Scan for the cell matching the given text and deliver its (x, y) coordinate at center. 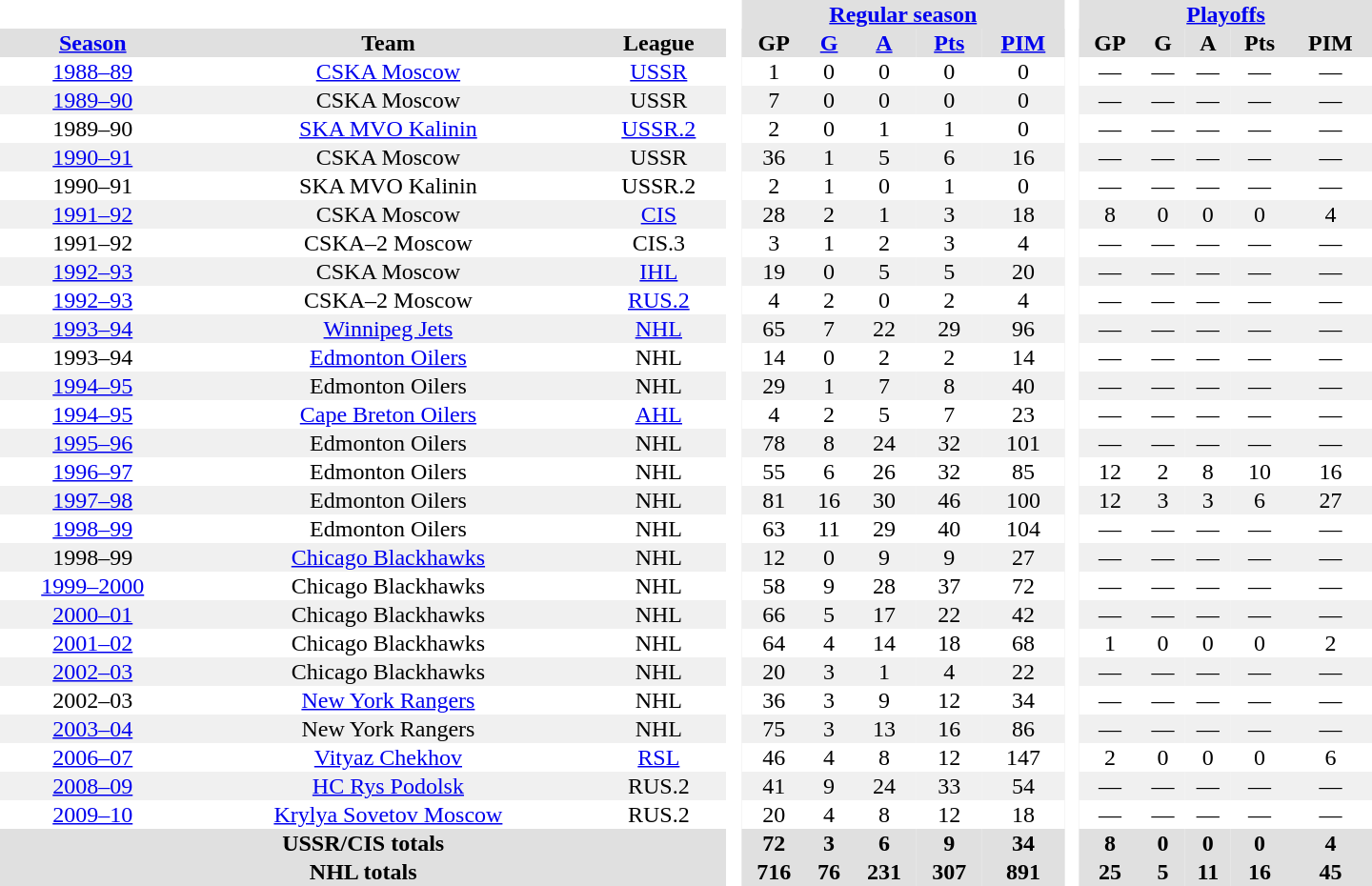
2009–10 (93, 815)
Winnipeg Jets (389, 329)
1997–98 (93, 500)
RSL (658, 757)
64 (774, 643)
42 (1023, 614)
85 (1023, 472)
58 (774, 586)
63 (774, 529)
2000–01 (93, 614)
75 (774, 729)
307 (949, 872)
100 (1023, 500)
96 (1023, 329)
2003–04 (93, 729)
1995–96 (93, 443)
30 (884, 500)
23 (1023, 414)
45 (1330, 872)
86 (1023, 729)
26 (884, 472)
891 (1023, 872)
231 (884, 872)
54 (1023, 786)
68 (1023, 643)
IHL (658, 272)
65 (774, 329)
2006–07 (93, 757)
1988–89 (93, 71)
1999–2000 (93, 586)
2008–09 (93, 786)
716 (774, 872)
Regular season (903, 14)
Season (93, 43)
HC Rys Podolsk (389, 786)
33 (949, 786)
League (658, 43)
78 (774, 443)
USSR/CIS totals (363, 843)
101 (1023, 443)
66 (774, 614)
13 (884, 729)
10 (1260, 472)
2001–02 (93, 643)
Playoffs (1225, 14)
76 (829, 872)
104 (1023, 529)
37 (949, 586)
17 (884, 614)
55 (774, 472)
CIS.3 (658, 243)
Cape Breton Oilers (389, 414)
Team (389, 43)
147 (1023, 757)
25 (1110, 872)
19 (774, 272)
AHL (658, 414)
Krylya Sovetov Moscow (389, 815)
41 (774, 786)
1996–97 (93, 472)
CIS (658, 214)
Vityaz Chekhov (389, 757)
81 (774, 500)
NHL totals (363, 872)
